Pinpoint the cell where the given text exists, returning its [X, Y] midpoint coordinate. 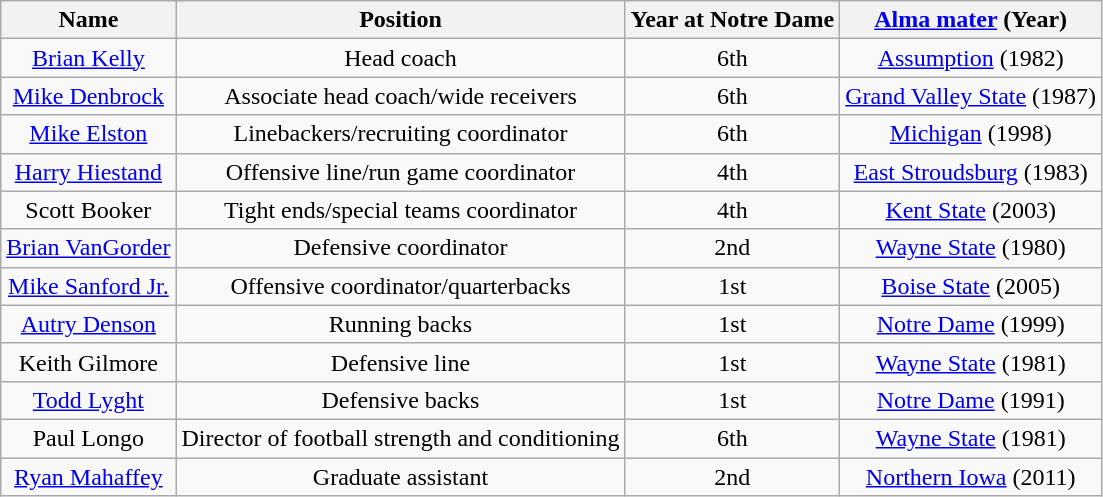
Michigan (1998) [971, 134]
Director of football strength and conditioning [400, 438]
Associate head coach/wide receivers [400, 96]
Year at Notre Dame [732, 20]
Defensive backs [400, 400]
Kent State (2003) [971, 210]
Ryan Mahaffey [88, 477]
Tight ends/special teams coordinator [400, 210]
Offensive line/run game coordinator [400, 172]
Harry Hiestand [88, 172]
Northern Iowa (2011) [971, 477]
Paul Longo [88, 438]
Position [400, 20]
Running backs [400, 324]
Autry Denson [88, 324]
Offensive coordinator/quarterbacks [400, 286]
Brian VanGorder [88, 248]
Todd Lyght [88, 400]
Defensive coordinator [400, 248]
Name [88, 20]
Boise State (2005) [971, 286]
Assumption (1982) [971, 58]
Mike Denbrock [88, 96]
Linebackers/recruiting coordinator [400, 134]
Notre Dame (1991) [971, 400]
Notre Dame (1999) [971, 324]
Defensive line [400, 362]
Grand Valley State (1987) [971, 96]
Mike Elston [88, 134]
Brian Kelly [88, 58]
Head coach [400, 58]
Scott Booker [88, 210]
Graduate assistant [400, 477]
Mike Sanford Jr. [88, 286]
Keith Gilmore [88, 362]
East Stroudsburg (1983) [971, 172]
Wayne State (1980) [971, 248]
Alma mater (Year) [971, 20]
